Locate the cell with the specified text and output its [x, y] center coordinate. 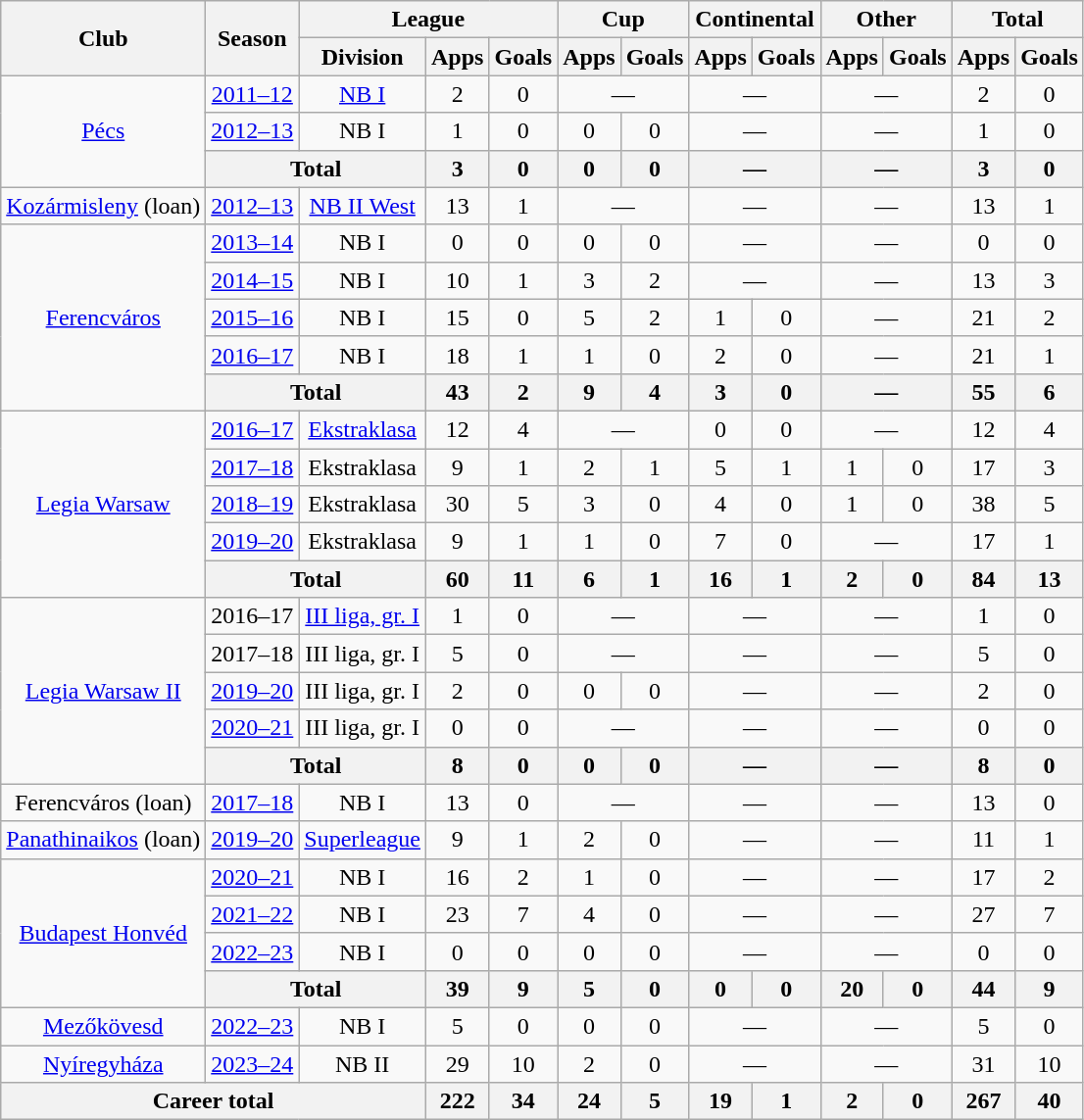
Pécs [104, 131]
60 [458, 579]
44 [983, 989]
31 [983, 1063]
38 [983, 505]
15 [458, 317]
Nyíregyháza [104, 1063]
Other [886, 20]
20 [852, 989]
40 [1050, 1101]
222 [458, 1101]
23 [458, 914]
Ferencváros [104, 317]
2021–22 [253, 914]
Season [253, 38]
NB II West [363, 206]
Ferencváros (loan) [104, 803]
18 [458, 355]
27 [983, 914]
League [428, 20]
19 [720, 1101]
2013–14 [253, 243]
29 [458, 1063]
2015–16 [253, 317]
NB II [363, 1063]
55 [983, 392]
Club [104, 38]
34 [523, 1101]
2011–12 [253, 94]
2023–24 [253, 1063]
24 [589, 1101]
2014–15 [253, 280]
Continental [755, 20]
43 [458, 392]
Career total [214, 1101]
Cup [623, 20]
Legia Warsaw [104, 504]
Kozármisleny (loan) [104, 206]
Legia Warsaw II [104, 691]
39 [458, 989]
2018–19 [253, 505]
Mezőkövesd [104, 1026]
Budapest Honvéd [104, 933]
Panathinaikos (loan) [104, 840]
30 [458, 505]
Superleague [363, 840]
Division [363, 57]
267 [983, 1101]
84 [983, 579]
